Detect which cell encompasses the target text, then output its [X, Y] center coordinate. 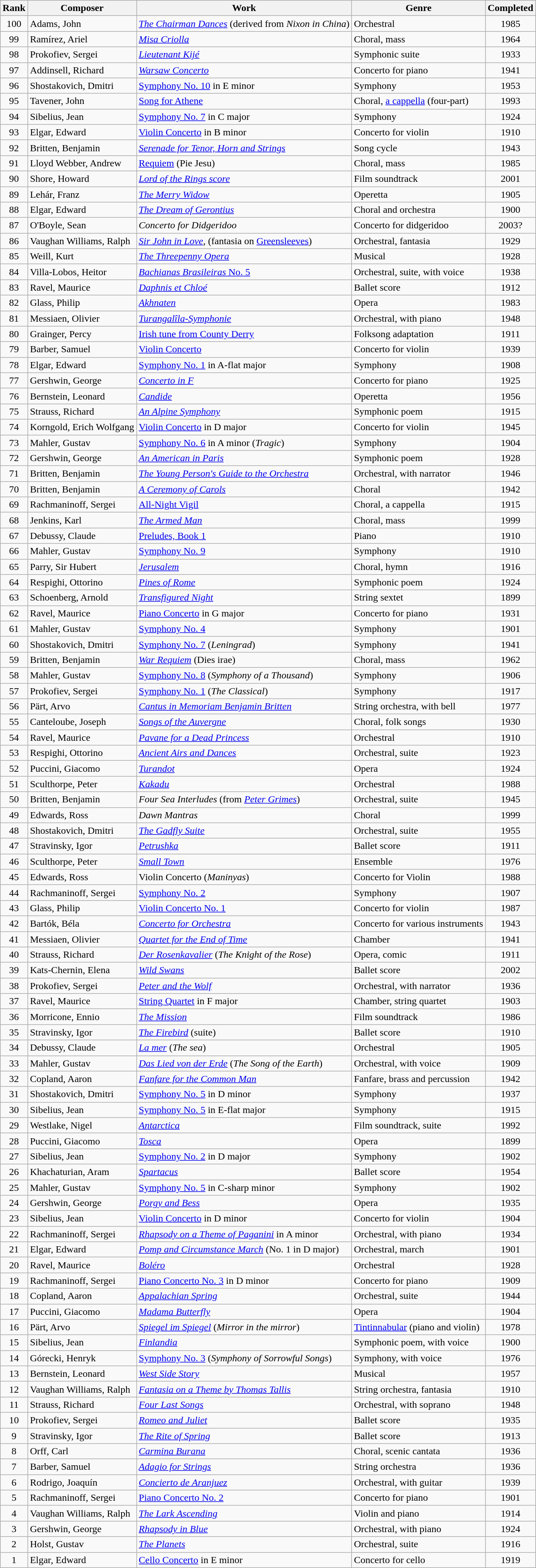
13 [14, 1374]
Violin Concerto No. 1 [244, 908]
Appalachian Spring [244, 1296]
Composer [82, 8]
Schoenberg, Arnold [82, 598]
Fanfare, brass and percussion [419, 1079]
7 [14, 1467]
14 [14, 1358]
Symphony No. 5 in C-sharp minor [244, 1188]
Jerusalem [244, 567]
43 [14, 908]
1907 [511, 892]
1957 [511, 1374]
1986 [511, 1017]
56 [14, 707]
Orchestral, suite, with voice [419, 272]
74 [14, 427]
1937 [511, 1094]
16 [14, 1327]
String sextet [419, 598]
Folksong adaptation [419, 334]
Symphony No. 1 (The Classical) [244, 691]
Lloyd Webber, Andrew [82, 163]
68 [14, 520]
Górecki, Henryk [82, 1358]
Completed [511, 8]
Turangalîla-Symphonie [244, 318]
22 [14, 1234]
23 [14, 1219]
The Threepenny Opera [244, 256]
An American in Paris [244, 458]
1978 [511, 1327]
1908 [511, 365]
82 [14, 303]
58 [14, 675]
The Firebird (suite) [244, 1032]
String Quartet in F major [244, 1001]
1946 [511, 474]
93 [14, 132]
80 [14, 334]
1914 [511, 1513]
Pines of Rome [244, 582]
Concerto for Orchestra [244, 923]
Spiegel im Spiegel (Mirror in the mirror) [244, 1327]
O'Boyle, Sean [82, 225]
Bachianas Brasileiras No. 5 [244, 272]
Violin Concerto [244, 349]
Choral, a cappella [419, 505]
45 [14, 877]
20 [14, 1265]
Tintinnabular (piano and violin) [419, 1327]
Choral and orchestra [419, 210]
Piano Concerto No. 2 [244, 1498]
55 [14, 722]
Symphony No. 2 [244, 892]
Misa Criolla [244, 39]
47 [14, 846]
Akhnaten [244, 303]
Concerto for Violin [419, 877]
Symphony No. 2 in D major [244, 1156]
Chamber, string quartet [419, 1001]
Choral, hymn [419, 567]
String orchestra, fantasia [419, 1389]
Symphony No. 7 in C major [244, 117]
8 [14, 1451]
Adagio for Strings [244, 1467]
Concerto in F [244, 380]
79 [14, 349]
99 [14, 39]
Wild Swans [244, 970]
Four Last Songs [244, 1405]
70 [14, 489]
Transfigured Night [244, 598]
Violin Concerto in D major [244, 427]
Concerto for Didgeridoo [244, 225]
44 [14, 892]
The Gadfly Suite [244, 830]
63 [14, 598]
The Young Person's Guide to the Orchestra [244, 474]
Choral, scenic cantata [419, 1451]
100 [14, 24]
1923 [511, 753]
Madama Butterfly [244, 1312]
1930 [511, 722]
50 [14, 799]
6 [14, 1482]
Piano Concerto in G major [244, 613]
65 [14, 567]
73 [14, 442]
Dawn Mantras [244, 815]
96 [14, 86]
92 [14, 148]
86 [14, 241]
Adams, John [82, 24]
The Dream of Gerontius [244, 210]
La mer (The sea) [244, 1048]
Lieutenant Kijé [244, 55]
Cello Concerto in E minor [244, 1560]
Petrushka [244, 846]
1953 [511, 86]
Grainger, Percy [82, 334]
Concerto for various instruments [419, 923]
1934 [511, 1234]
Symphony No. 7 (Leningrad) [244, 644]
Daphnis et Chloé [244, 287]
39 [14, 970]
9 [14, 1435]
Piano Concerto No. 3 in D minor [244, 1281]
38 [14, 986]
89 [14, 194]
49 [14, 815]
60 [14, 644]
Canteloube, Joseph [82, 722]
An Alpine Symphony [244, 411]
36 [14, 1017]
Violin Concerto in B minor [244, 132]
1954 [511, 1172]
1906 [511, 675]
1993 [511, 101]
Fantasia on a Theme by Thomas Tallis [244, 1389]
Symphony No. 6 in A minor (Tragic) [244, 442]
Song for Athene [244, 101]
21 [14, 1250]
Four Sea Interludes (from Peter Grimes) [244, 799]
Das Lied von der Erde (The Song of the Earth) [244, 1063]
Work [244, 8]
1917 [511, 691]
1987 [511, 908]
Symphonic suite [419, 55]
1 [14, 1560]
Antarctica [244, 1125]
91 [14, 163]
87 [14, 225]
Symphony No. 9 [244, 551]
11 [14, 1405]
28 [14, 1141]
Pomp and Circumstance March (No. 1 in D major) [244, 1250]
Addinsell, Richard [82, 70]
69 [14, 505]
25 [14, 1188]
The Lark Ascending [244, 1513]
1938 [511, 272]
Choral, folk songs [419, 722]
Kakadu [244, 784]
Rank [14, 8]
76 [14, 396]
Concierto de Aranjuez [244, 1482]
Westlake, Nigel [82, 1125]
67 [14, 536]
Violin and piano [419, 1513]
2003? [511, 225]
52 [14, 769]
Orchestral, with guitar [419, 1482]
75 [14, 411]
The Rite of Spring [244, 1435]
Violin Concerto in D minor [244, 1219]
Holst, Gustav [82, 1544]
The Merry Widow [244, 194]
84 [14, 272]
Cantus in Memoriam Benjamin Britten [244, 707]
1944 [511, 1296]
98 [14, 55]
1962 [511, 660]
Der Rosenkavalier (The Knight of the Rose) [244, 955]
88 [14, 210]
Irish tune from County Derry [244, 334]
Symphony No. 3 (Symphony of Sorrowful Songs) [244, 1358]
1992 [511, 1125]
Peter and the Wolf [244, 986]
66 [14, 551]
Tosca [244, 1141]
51 [14, 784]
3 [14, 1529]
Songs of the Auvergne [244, 722]
15 [14, 1343]
1912 [511, 287]
String orchestra [419, 1467]
Symphony No. 5 in E-flat major [244, 1110]
1925 [511, 380]
The Armed Man [244, 520]
1956 [511, 396]
Violin Concerto (Maninyas) [244, 877]
Symphony No. 10 in E minor [244, 86]
Orchestral, with voice [419, 1063]
Candide [244, 396]
95 [14, 101]
Concerto for didgeridoo [419, 225]
2 [14, 1544]
27 [14, 1156]
The Mission [244, 1017]
78 [14, 365]
1931 [511, 613]
59 [14, 660]
Choral, a cappella (four-part) [419, 101]
Bartók, Béla [82, 923]
4 [14, 1513]
72 [14, 458]
All-Night Vigil [244, 505]
37 [14, 1001]
Rhapsody on a Theme of Paganini in A minor [244, 1234]
Ramírez, Ariel [82, 39]
1955 [511, 830]
2002 [511, 970]
57 [14, 691]
Serenade for Tenor, Horn and Strings [244, 148]
5 [14, 1498]
61 [14, 629]
Tavener, John [82, 101]
Genre [419, 8]
Warsaw Concerto [244, 70]
64 [14, 582]
Ancient Airs and Dances [244, 753]
94 [14, 117]
Symphony, with voice [419, 1358]
1919 [511, 1560]
2001 [511, 179]
Rodrigo, Joaquín [82, 1482]
1933 [511, 55]
29 [14, 1125]
1903 [511, 1001]
Lehár, Franz [82, 194]
Preludes, Book 1 [244, 536]
Weill, Kurt [82, 256]
Opera, comic [419, 955]
Villa-Lobos, Heitor [82, 272]
46 [14, 861]
10 [14, 1420]
1983 [511, 303]
1929 [511, 241]
31 [14, 1094]
Porgy and Bess [244, 1203]
71 [14, 474]
83 [14, 287]
Symphony No. 1 in A-flat major [244, 365]
34 [14, 1048]
The Chairman Dances (derived from Nixon in China) [244, 24]
Turandot [244, 769]
85 [14, 256]
Morricone, Ennio [82, 1017]
Symphony No. 4 [244, 629]
West Side Story [244, 1374]
30 [14, 1110]
1964 [511, 39]
Romeo and Juliet [244, 1420]
Concerto for cello [419, 1560]
97 [14, 70]
Requiem (Pie Jesu) [244, 163]
18 [14, 1296]
Piano [419, 536]
54 [14, 738]
1913 [511, 1435]
Orchestral, with soprano [419, 1405]
32 [14, 1079]
Orff, Carl [82, 1451]
Spartacus [244, 1172]
Jenkins, Karl [82, 520]
26 [14, 1172]
77 [14, 380]
Finlandia [244, 1343]
Carmina Burana [244, 1451]
Quartet for the End of Time [244, 939]
81 [14, 318]
Film soundtrack, suite [419, 1125]
Ensemble [419, 861]
40 [14, 955]
Korngold, Erich Wolfgang [82, 427]
String orchestra, with bell [419, 707]
24 [14, 1203]
19 [14, 1281]
Orchestral, march [419, 1250]
42 [14, 923]
Boléro [244, 1265]
35 [14, 1032]
Song cycle [419, 148]
A Ceremony of Carols [244, 489]
Rhapsody in Blue [244, 1529]
Small Town [244, 861]
48 [14, 830]
Pavane for a Dead Princess [244, 738]
Parry, Sir Hubert [82, 567]
Fanfare for the Common Man [244, 1079]
90 [14, 179]
War Requiem (Dies irae) [244, 660]
1977 [511, 707]
12 [14, 1389]
Symphony No. 8 (Symphony of a Thousand) [244, 675]
62 [14, 613]
33 [14, 1063]
Chamber [419, 939]
Kats-Chernin, Elena [82, 970]
17 [14, 1312]
Orchestral, fantasia [419, 241]
Sir John in Love, (fantasia on Greensleeves) [244, 241]
Symphony No. 5 in D minor [244, 1094]
Symphonic poem, with voice [419, 1343]
The Planets [244, 1544]
41 [14, 939]
53 [14, 753]
Lord of the Rings score [244, 179]
Shore, Howard [82, 179]
Khachaturian, Aram [82, 1172]
